Search for the cell housing the specified text and yield its (X, Y) center coordinate. 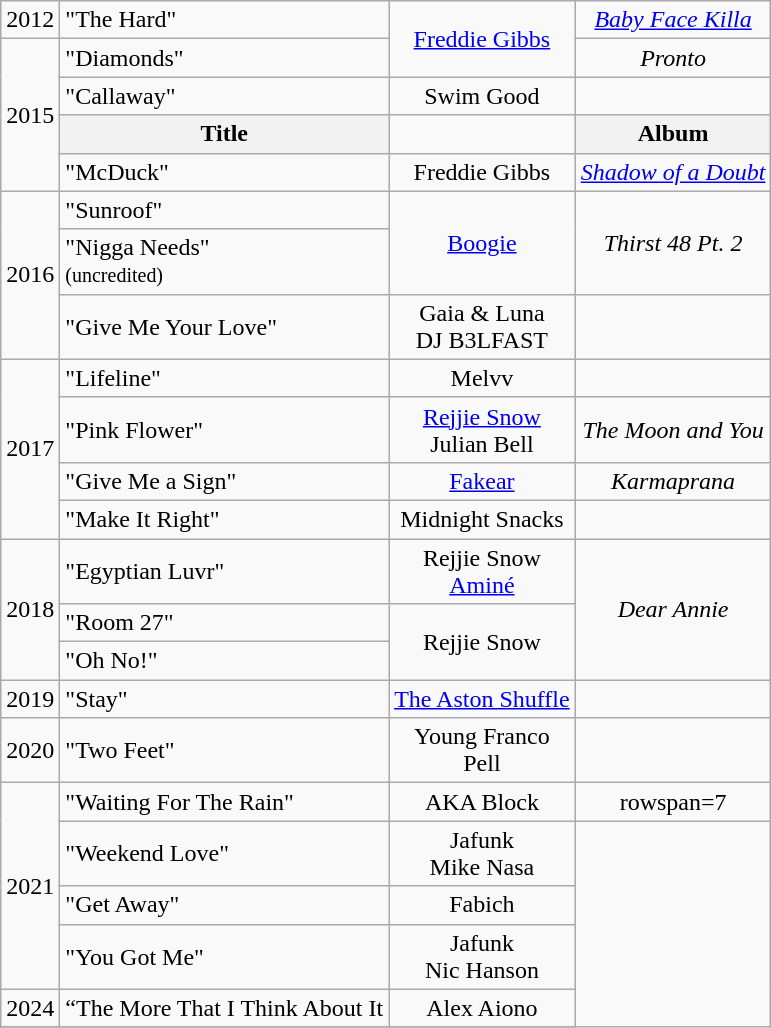
Rejjie Snow Julian Bell (482, 430)
"Get Away" (224, 905)
2017 (30, 448)
Title (224, 134)
Gaia & Luna DJ B3LFAST (482, 326)
2012 (30, 20)
Pronto (673, 58)
Dear Annie (673, 608)
Rejjie Snow (482, 642)
AKA Block (482, 802)
2020 (30, 750)
"Give Me a Sign" (224, 481)
Midnight Snacks (482, 519)
"Oh No!" (224, 661)
Baby Face Killa (673, 20)
"McDuck" (224, 172)
Fabich (482, 905)
"You Got Me" (224, 956)
Alex Aiono (482, 1008)
"Nigga Needs" (uncredited) (224, 262)
2018 (30, 608)
Jafunk Mike Nasa (482, 854)
"Two Feet" (224, 750)
"Egyptian Luvr" (224, 570)
“The More That I Think About It (224, 1008)
"Diamonds" (224, 58)
Album (673, 134)
rowspan=7 (673, 802)
2015 (30, 115)
The Moon and You (673, 430)
Jafunk Nic Hanson (482, 956)
The Aston Shuffle (482, 699)
Thirst 48 Pt. 2 (673, 242)
"Callaway" (224, 96)
"Sunroof" (224, 210)
"Make It Right" (224, 519)
Rejjie Snow Aminé (482, 570)
"Pink Flower" (224, 430)
2021 (30, 886)
2024 (30, 1008)
Karmaprana (673, 481)
Swim Good (482, 96)
Melvv (482, 378)
Young Franco Pell (482, 750)
Boogie (482, 242)
"The Hard" (224, 20)
"Waiting For The Rain" (224, 802)
"Stay" (224, 699)
"Room 27" (224, 623)
2016 (30, 275)
"Lifeline" (224, 378)
Fakear (482, 481)
2019 (30, 699)
"Weekend Love" (224, 854)
Shadow of a Doubt (673, 172)
"Give Me Your Love" (224, 326)
